Provide the [X, Y] coordinate of the cell's center where the given text is located.  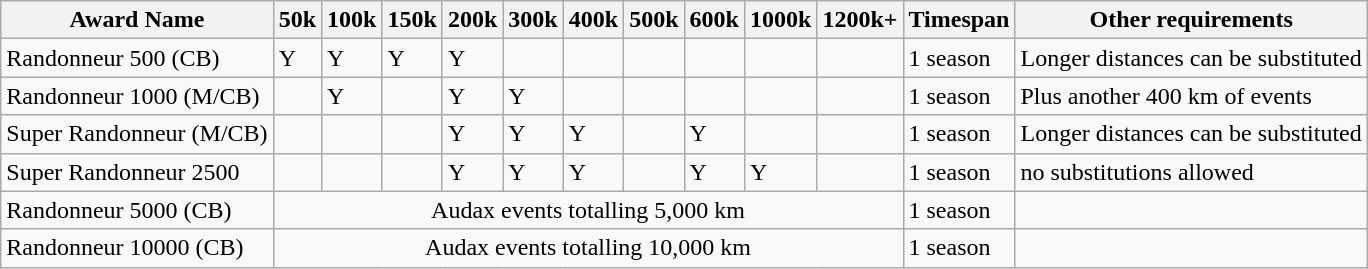
Plus another 400 km of events [1191, 96]
500k [654, 20]
Randonneur 1000 (M/CB) [137, 96]
1000k [780, 20]
Super Randonneur 2500 [137, 172]
Award Name [137, 20]
Randonneur 500 (CB) [137, 58]
100k [352, 20]
300k [533, 20]
Other requirements [1191, 20]
1200k+ [860, 20]
Randonneur 10000 (CB) [137, 248]
200k [472, 20]
150k [412, 20]
Timespan [959, 20]
Audax events totalling 5,000 km [588, 210]
400k [593, 20]
Randonneur 5000 (CB) [137, 210]
Audax events totalling 10,000 km [588, 248]
no substitutions allowed [1191, 172]
600k [714, 20]
50k [297, 20]
Super Randonneur (M/CB) [137, 134]
